Extract the [x, y] coordinate from the center of the cell holding the provided text.  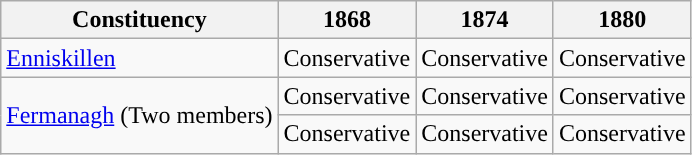
1880 [622, 20]
Fermanagh (Two members) [140, 115]
1868 [347, 20]
1874 [485, 20]
Enniskillen [140, 58]
Constituency [140, 20]
